Search for the cell housing the specified text and yield its (X, Y) center coordinate. 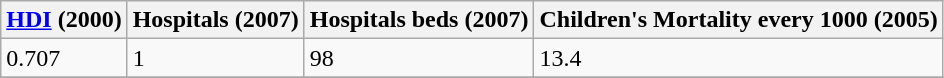
Hospitals beds (2007) (419, 20)
1 (216, 58)
Hospitals (2007) (216, 20)
13.4 (738, 58)
Children's Mortality every 1000 (2005) (738, 20)
98 (419, 58)
0.707 (64, 58)
HDI (2000) (64, 20)
